Search for the cell housing the specified text and yield its (X, Y) center coordinate. 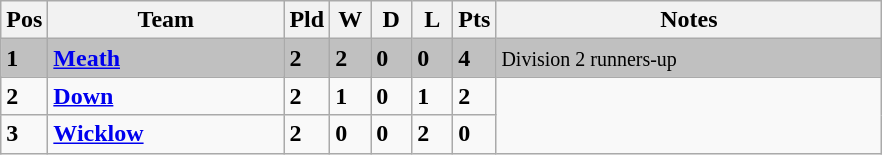
D (392, 20)
Meath (166, 58)
Pts (474, 20)
Division 2 runners-up (689, 58)
Pos (24, 20)
W (350, 20)
Notes (689, 20)
L (432, 20)
Down (166, 96)
4 (474, 58)
Wicklow (166, 134)
Pld (307, 20)
3 (24, 134)
Team (166, 20)
